Determine the [x, y] coordinate at the center of the cell enclosing the given text.  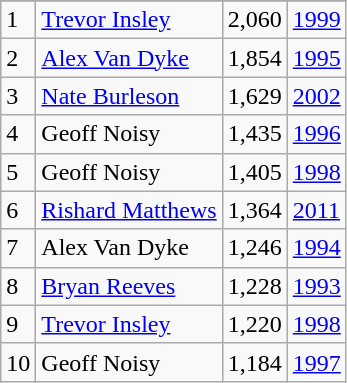
1,629 [254, 96]
2,060 [254, 20]
10 [18, 362]
1 [18, 20]
1,228 [254, 286]
5 [18, 172]
1,184 [254, 362]
1993 [316, 286]
Rishard Matthews [129, 210]
1996 [316, 134]
1,364 [254, 210]
1,405 [254, 172]
1994 [316, 248]
3 [18, 96]
2 [18, 58]
Nate Burleson [129, 96]
1995 [316, 58]
2002 [316, 96]
1,854 [254, 58]
Bryan Reeves [129, 286]
6 [18, 210]
8 [18, 286]
1,435 [254, 134]
1,220 [254, 324]
2011 [316, 210]
4 [18, 134]
1997 [316, 362]
9 [18, 324]
1,246 [254, 248]
7 [18, 248]
1999 [316, 20]
